From the cell containing the given text, extract its center point as [x, y] coordinate. 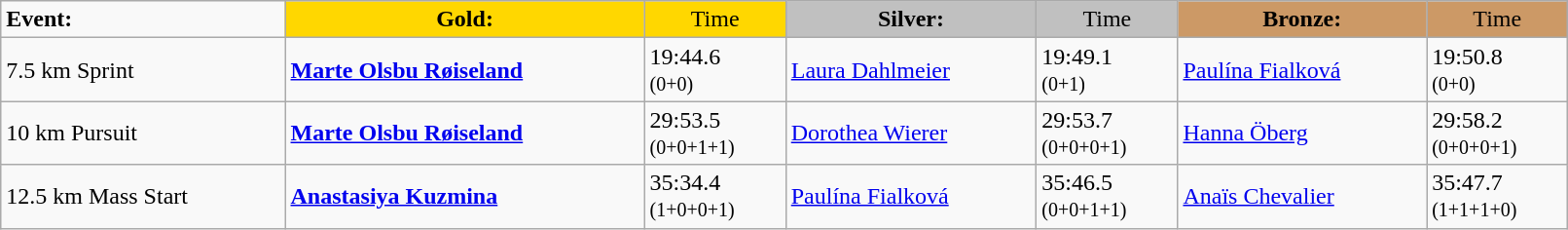
10 km Pursuit [143, 133]
35:47.7(1+1+1+0) [1497, 197]
35:34.4(1+0+0+1) [714, 197]
Event: [143, 19]
Silver: [911, 19]
Dorothea Wierer [911, 133]
Gold: [465, 19]
29:53.5(0+0+1+1) [714, 133]
19:44.6(0+0) [714, 70]
19:50.8(0+0) [1497, 70]
Anaïs Chevalier [1302, 197]
29:58.2(0+0+0+1) [1497, 133]
29:53.7(0+0+0+1) [1108, 133]
Anastasiya Kuzmina [465, 197]
Bronze: [1302, 19]
19:49.1(0+1) [1108, 70]
35:46.5(0+0+1+1) [1108, 197]
Hanna Öberg [1302, 133]
12.5 km Mass Start [143, 197]
7.5 km Sprint [143, 70]
Laura Dahlmeier [911, 70]
